Search for the cell housing the specified text and yield its [X, Y] center coordinate. 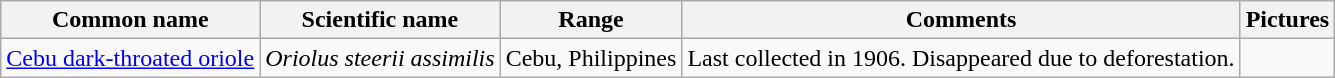
Pictures [1288, 20]
Comments [961, 20]
Common name [130, 20]
Cebu dark-throated oriole [130, 58]
Range [591, 20]
Scientific name [380, 20]
Cebu, Philippines [591, 58]
Oriolus steerii assimilis [380, 58]
Last collected in 1906. Disappeared due to deforestation. [961, 58]
